Extract the (X, Y) coordinate from the center of the cell holding the provided text.  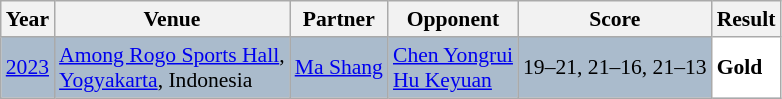
19–21, 21–16, 21–13 (615, 68)
Ma Shang (339, 68)
Year (28, 19)
Venue (172, 19)
Among Rogo Sports Hall,Yogyakarta, Indonesia (172, 68)
Result (746, 19)
Chen Yongrui Hu Keyuan (453, 68)
Opponent (453, 19)
2023 (28, 68)
Partner (339, 19)
Score (615, 19)
Gold (746, 68)
